Capture the cell that displays the provided text and extract its [X, Y] central coordinate. 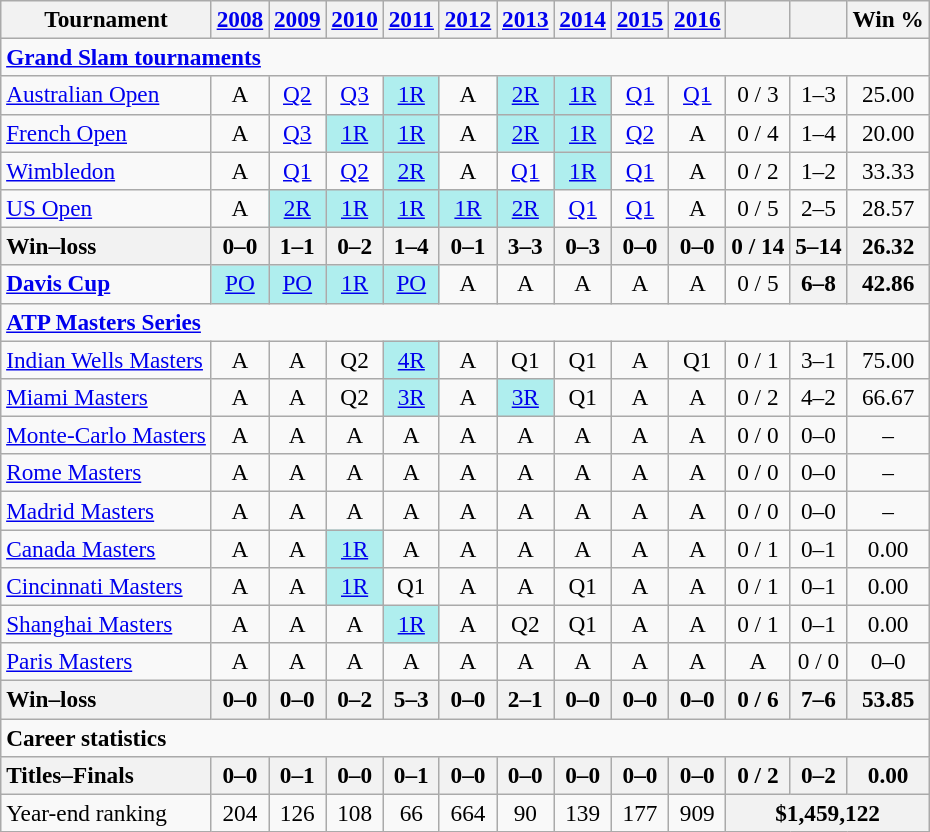
1–1 [298, 246]
42.86 [888, 284]
Titles–Finals [106, 775]
126 [298, 813]
909 [698, 813]
139 [582, 813]
Career statistics [465, 737]
25.00 [888, 95]
0–3 [582, 246]
26.32 [888, 246]
177 [640, 813]
Rome Masters [106, 473]
Cincinnati Masters [106, 586]
2014 [582, 19]
2011 [411, 19]
108 [354, 813]
Tournament [106, 19]
53.85 [888, 699]
28.57 [888, 208]
0 / 14 [758, 246]
Australian Open [106, 95]
ATP Masters Series [465, 322]
1–3 [818, 95]
5–14 [818, 246]
4–2 [818, 397]
7–6 [818, 699]
66.67 [888, 397]
Paris Masters [106, 662]
Madrid Masters [106, 510]
6–8 [818, 284]
Miami Masters [106, 397]
3–3 [526, 246]
204 [240, 813]
0 / 6 [758, 699]
33.33 [888, 170]
French Open [106, 133]
664 [468, 813]
90 [526, 813]
2012 [468, 19]
0 / 4 [758, 133]
4R [411, 359]
66 [411, 813]
2–5 [818, 208]
Grand Slam tournaments [465, 57]
Shanghai Masters [106, 624]
0 / 3 [758, 95]
2016 [698, 19]
Wimbledon [106, 170]
2010 [354, 19]
2013 [526, 19]
2008 [240, 19]
20.00 [888, 133]
$1,459,122 [828, 813]
5–3 [411, 699]
1–2 [818, 170]
Win % [888, 19]
Year-end ranking [106, 813]
US Open [106, 208]
2009 [298, 19]
2–1 [526, 699]
2015 [640, 19]
3–1 [818, 359]
75.00 [888, 359]
Canada Masters [106, 548]
Davis Cup [106, 284]
Indian Wells Masters [106, 359]
Monte-Carlo Masters [106, 435]
